Find where the given text appears and provide that cell's center as (X, Y) coordinate. 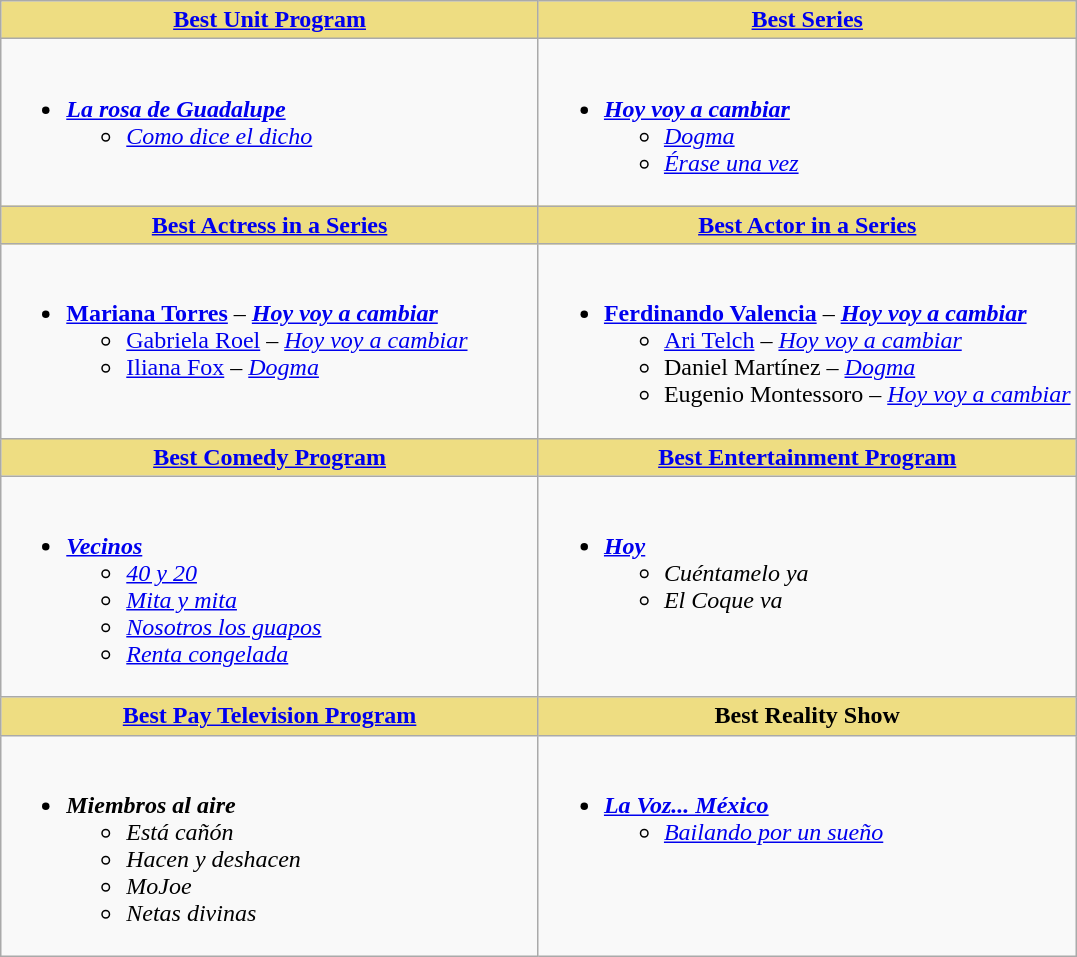
Best Comedy Program (270, 457)
Best Series (807, 20)
La rosa de GuadalupeComo dice el dicho (270, 122)
Miembros al aireEstá cañónHacen y deshacenMoJoeNetas divinas (270, 846)
Mariana Torres – Hoy voy a cambiarGabriela Roel – Hoy voy a cambiarIliana Fox – Dogma (270, 341)
Hoy voy a cambiarDogmaÉrase una vez (807, 122)
Best Pay Television Program (270, 716)
Vecinos40 y 20Mita y mitaNosotros los guaposRenta congelada (270, 586)
Best Unit Program (270, 20)
Best Actor in a Series (807, 225)
Best Actress in a Series (270, 225)
Ferdinando Valencia – Hoy voy a cambiarAri Telch – Hoy voy a cambiarDaniel Martínez – DogmaEugenio Montessoro – Hoy voy a cambiar (807, 341)
HoyCuéntamelo yaEl Coque va (807, 586)
La Voz... MéxicoBailando por un sueño (807, 846)
Best Entertainment Program (807, 457)
Best Reality Show (807, 716)
